Search for the cell housing the specified text and yield its [X, Y] center coordinate. 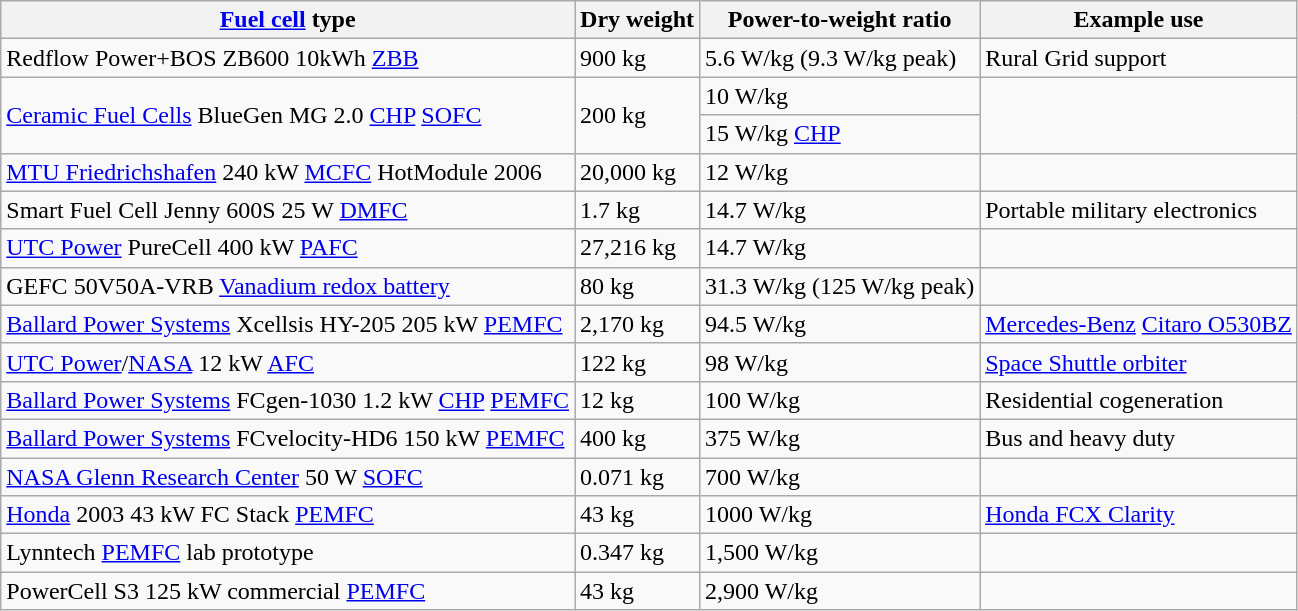
1000 W/kg [840, 515]
0.347 kg [638, 553]
MTU Friedrichshafen 240 kW MCFC HotModule 2006 [288, 172]
Rural Grid support [1139, 58]
2,170 kg [638, 324]
1,500 W/kg [840, 553]
200 kg [638, 115]
Honda FCX Clarity [1139, 515]
1.7 kg [638, 210]
2,900 W/kg [840, 591]
Dry weight [638, 20]
900 kg [638, 58]
122 kg [638, 362]
Honda 2003 43 kW FC Stack PEMFC [288, 515]
Lynntech PEMFC lab prototype [288, 553]
27,216 kg [638, 248]
Example use [1139, 20]
0.071 kg [638, 477]
94.5 W/kg [840, 324]
700 W/kg [840, 477]
80 kg [638, 286]
Ballard Power Systems FCgen-1030 1.2 kW CHP PEMFC [288, 400]
Ballard Power Systems Xcellsis HY-205 205 kW PEMFC [288, 324]
10 W/kg [840, 96]
Portable military electronics [1139, 210]
PowerCell S3 125 kW commercial PEMFC [288, 591]
Fuel cell type [288, 20]
Redflow Power+BOS ZB600 10kWh ZBB [288, 58]
12 W/kg [840, 172]
Ballard Power Systems FCvelocity-HD6 150 kW PEMFC [288, 438]
31.3 W/kg (125 W/kg peak) [840, 286]
15 W/kg CHP [840, 134]
Power-to-weight ratio [840, 20]
375 W/kg [840, 438]
Residential cogeneration [1139, 400]
Space Shuttle orbiter [1139, 362]
Ceramic Fuel Cells BlueGen MG 2.0 CHP SOFC [288, 115]
5.6 W/kg (9.3 W/kg peak) [840, 58]
UTC Power PureCell 400 kW PAFC [288, 248]
Mercedes-Benz Citaro O530BZ [1139, 324]
12 kg [638, 400]
98 W/kg [840, 362]
400 kg [638, 438]
GEFC 50V50A-VRB Vanadium redox battery [288, 286]
Smart Fuel Cell Jenny 600S 25 W DMFC [288, 210]
UTC Power/NASA 12 kW AFC [288, 362]
Bus and heavy duty [1139, 438]
20,000 kg [638, 172]
100 W/kg [840, 400]
NASA Glenn Research Center 50 W SOFC [288, 477]
